Locate the cell with the specified text and output its [x, y] center coordinate. 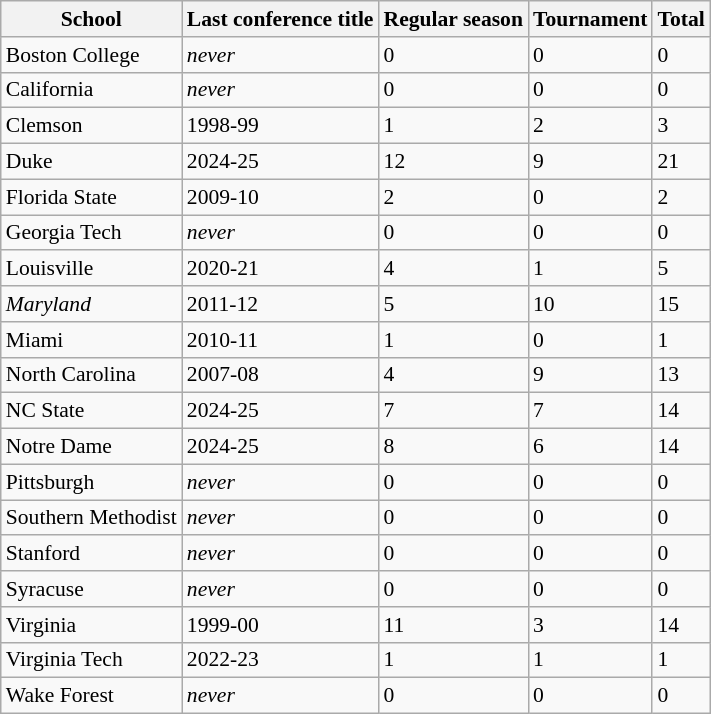
1999-00 [280, 625]
Southern Methodist [92, 518]
Total [680, 19]
2011-12 [280, 304]
Florida State [92, 197]
2020-21 [280, 269]
Virginia Tech [92, 660]
Syracuse [92, 589]
6 [590, 447]
11 [454, 625]
Miami [92, 340]
NC State [92, 411]
2009-10 [280, 197]
Notre Dame [92, 447]
Regular season [454, 19]
Georgia Tech [92, 233]
Virginia [92, 625]
1998-99 [280, 126]
21 [680, 162]
Duke [92, 162]
2022-23 [280, 660]
North Carolina [92, 375]
Louisville [92, 269]
Stanford [92, 554]
Boston College [92, 55]
8 [454, 447]
2007-08 [280, 375]
Wake Forest [92, 696]
Clemson [92, 126]
Pittsburgh [92, 482]
12 [454, 162]
Last conference title [280, 19]
California [92, 90]
10 [590, 304]
Maryland [92, 304]
Tournament [590, 19]
2010-11 [280, 340]
13 [680, 375]
School [92, 19]
15 [680, 304]
